Output the [X, Y] coordinate of the center of the cell containing the given text.  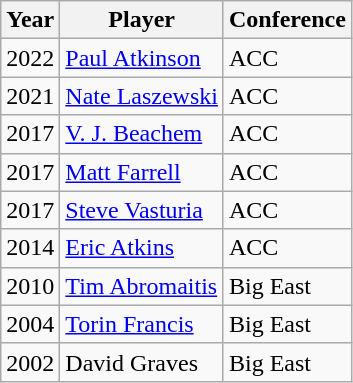
Conference [287, 20]
Matt Farrell [142, 172]
Torin Francis [142, 324]
Paul Atkinson [142, 58]
2014 [30, 248]
V. J. Beachem [142, 134]
2021 [30, 96]
David Graves [142, 362]
Year [30, 20]
2022 [30, 58]
2004 [30, 324]
Steve Vasturia [142, 210]
2010 [30, 286]
2002 [30, 362]
Nate Laszewski [142, 96]
Player [142, 20]
Eric Atkins [142, 248]
Tim Abromaitis [142, 286]
